Return (x, y) of the center of cell containing provided text 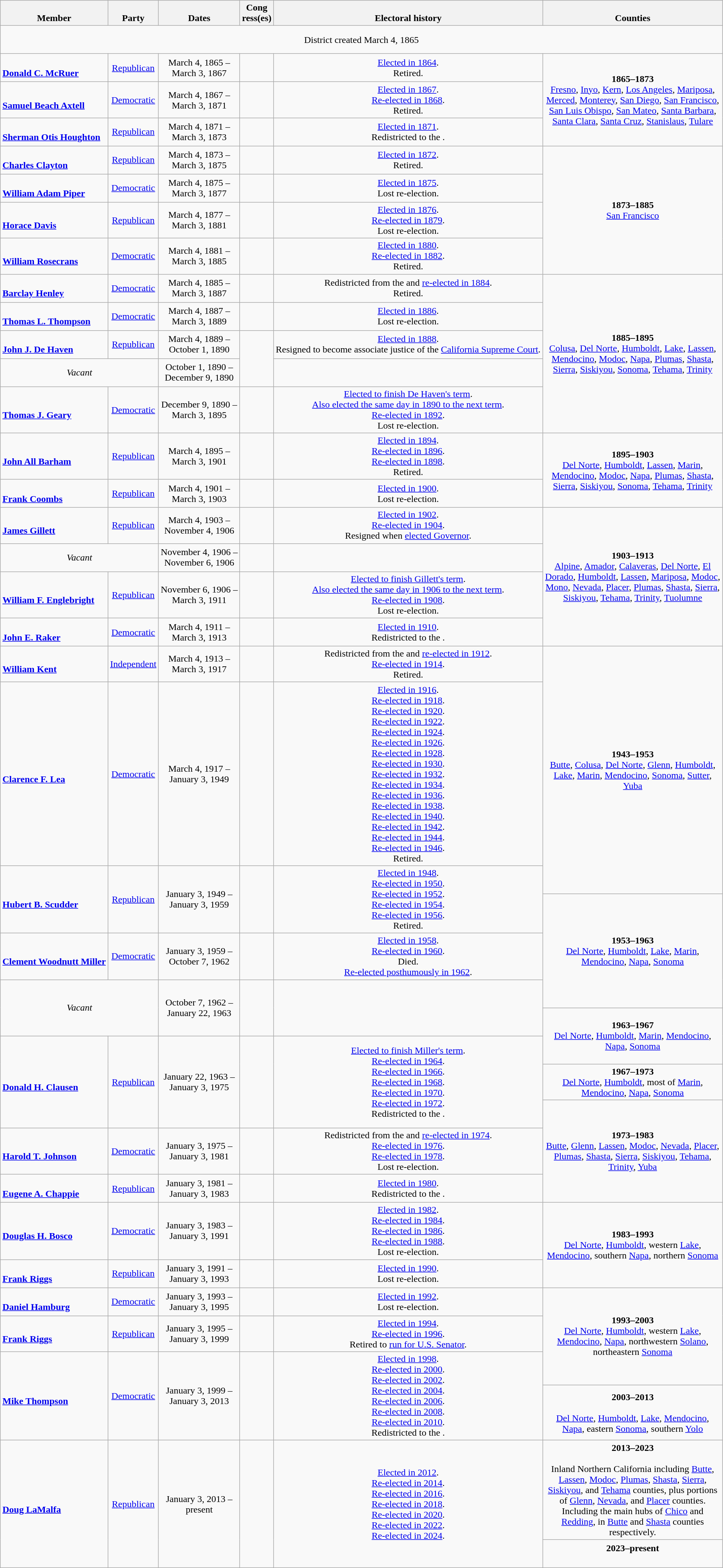
March 4, 1913 –March 3, 1917 (199, 664)
March 4, 1867 –March 3, 1871 (199, 100)
Elected to finish Gillett's term.Also elected the same day in 1906 to the next term.Re-elected in 1908.Lost re-election. (408, 595)
District created March 4, 1865 (361, 40)
December 9, 1890 –March 3, 1895 (199, 410)
Elected to finish Miller's term.Re-elected in 1964.Re-elected in 1966.Re-elected in 1968.Re-elected in 1970.Re-elected in 1972.Redistricted to the . (408, 1082)
January 3, 1983 –January 3, 1991 (199, 1231)
March 4, 1903 –November 4, 1906 (199, 525)
Redistricted from the and re-elected in 1884.Retired. (408, 288)
Elected in 1992.Lost re-election. (408, 1302)
November 6, 1906 –March 3, 1911 (199, 595)
Mike Thompson (54, 1396)
March 4, 1889 –October 1, 1890 (199, 344)
Elected to finish De Haven's term.Also elected the same day in 1890 to the next term.Re-elected in 1892.Lost re-election. (408, 410)
Electoral history (408, 13)
Daniel Hamburg (54, 1302)
March 4, 1911 –March 3, 1913 (199, 632)
Elected in 1876.Re-elected in 1879.Lost re-election. (408, 220)
William F. Englebright (54, 595)
January 3, 2013 –present (199, 1504)
January 3, 1975 –January 3, 1981 (199, 1152)
March 4, 1901 –March 3, 1903 (199, 493)
Elected in 1980.Redistricted to the . (408, 1189)
Elected in 1864.Retired. (408, 68)
Party (133, 13)
Elected in 1871.Redistricted to the . (408, 132)
Counties (633, 13)
Dates (199, 13)
1943–1953Butte, Colusa, Del Norte, Glenn, Humboldt, Lake, Marin, Mendocino, Sonoma, Sutter, Yuba (633, 770)
James Gillett (54, 525)
January 22, 1963 –January 3, 1975 (199, 1082)
Elected in 1948.Re-elected in 1950.Re-elected in 1952.Re-elected in 1954.Re-elected in 1956.Retired. (408, 899)
Sherman Otis Houghton (54, 132)
Elected in 1867.Re-elected in 1868.Retired. (408, 100)
Eugene A. Chappie (54, 1189)
Elected in 1958.Re-elected in 1960.Died.Re-elected posthumously in 1962. (408, 956)
Samuel Beach Axtell (54, 100)
William Adam Piper (54, 188)
1895–1903Del Norte, Humboldt, Lassen, Marin, Mendocino, Modoc, Napa, Plumas, Shasta, Sierra, Siskiyou, Sonoma, Tehama, Trinity (633, 470)
1993–2003Del Norte, Humboldt, western Lake, Mendocino, Napa, northwestern Solano, northeastern Sonoma (633, 1337)
Congress(es) (257, 13)
January 3, 1993 –January 3, 1995 (199, 1302)
Elected in 1894.Re-elected in 1896.Re-elected in 1898.Retired. (408, 456)
March 4, 1875 –March 3, 1877 (199, 188)
Donald C. McRuer (54, 68)
Elected in 1910.Redistricted to the . (408, 632)
Elected in 1902.Re-elected in 1904.Resigned when elected Governor. (408, 525)
Redistricted from the and re-elected in 1912.Re-elected in 1914.Retired. (408, 664)
Hubert B. Scudder (54, 899)
March 4, 1871 –March 3, 1873 (199, 132)
January 3, 1959 –October 7, 1962 (199, 956)
January 3, 1949 –January 3, 1959 (199, 899)
March 4, 1877 –March 3, 1881 (199, 220)
Elected in 1888.Resigned to become associate justice of the California Supreme Court. (408, 344)
Horace Davis (54, 220)
March 4, 1895 –March 3, 1901 (199, 456)
Barclay Henley (54, 288)
Doug LaMalfa (54, 1504)
Harold T. Johnson (54, 1152)
John J. De Haven (54, 344)
2023–present (633, 1554)
1967–1973Del Norte, Humboldt, most of Marin, Mendocino, Napa, Sonoma (633, 1082)
Redistricted from the and re-elected in 1974.Re-elected in 1976.Re-elected in 1978.Lost re-election. (408, 1152)
Thomas L. Thompson (54, 316)
Elected in 1900.Lost re-election. (408, 493)
January 3, 1995 –January 3, 1999 (199, 1334)
Frank Coombs (54, 493)
January 3, 1999 –January 3, 2013 (199, 1396)
Thomas J. Geary (54, 410)
William Rosecrans (54, 256)
Member (54, 13)
March 4, 1917 –January 3, 1949 (199, 774)
1953–1963Del Norte, Humboldt, Lake, Marin, Mendocino, Napa, Sonoma (633, 950)
March 4, 1873 –March 3, 1875 (199, 160)
Elected in 2012.Re-elected in 2014.Re-elected in 2016.Re-elected in 2018.Re-elected in 2020.Re-elected in 2022.Re-elected in 2024. (408, 1504)
October 1, 1890 –December 9, 1890 (199, 372)
Elected in 1990.Lost re-election. (408, 1274)
Elected in 1886.Lost re-election. (408, 316)
January 3, 1991 –January 3, 1993 (199, 1274)
Elected in 1994.Re-elected in 1996.Retired to run for U.S. Senator. (408, 1334)
John All Barham (54, 456)
Clarence F. Lea (54, 774)
Douglas H. Bosco (54, 1231)
1885–1895Colusa, Del Norte, Humboldt, Lake, Lassen, Mendocino, Modoc, Napa, Plumas, Shasta, Sierra, Siskiyou, Sonoma, Tehama, Trinity (633, 354)
Elected in 1872.Retired. (408, 160)
March 4, 1885 –March 3, 1887 (199, 288)
2003–2013Del Norte, Humboldt, Lake, Mendocino, Napa, eastern Sonoma, southern Yolo (633, 1413)
March 4, 1865 –March 3, 1867 (199, 68)
November 4, 1906 –November 6, 1906 (199, 557)
Independent (133, 664)
1983–1993Del Norte, Humboldt, western Lake, Mendocino, southern Napa, northern Sonoma (633, 1245)
January 3, 1981 –January 3, 1983 (199, 1189)
John E. Raker (54, 632)
October 7, 1962 –January 22, 1963 (199, 1008)
1963–1967Del Norte, Humboldt, Marin, Mendocino, Napa, Sonoma (633, 1036)
Elected in 1875.Lost re-election. (408, 188)
March 4, 1881 –March 3, 1885 (199, 256)
Charles Clayton (54, 160)
1973–1983Butte, Glenn, Lassen, Modoc, Nevada, Placer, Plumas, Shasta, Sierra, Siskiyou, Tehama, Trinity, Yuba (633, 1152)
Elected in 1982.Re-elected in 1984.Re-elected in 1986.Re-elected in 1988.Lost re-election. (408, 1231)
March 4, 1887 –March 3, 1889 (199, 316)
William Kent (54, 664)
1873–1885San Francisco (633, 210)
Donald H. Clausen (54, 1082)
Elected in 1880.Re-elected in 1882.Retired. (408, 256)
Clement Woodnutt Miller (54, 956)
